Search for the cell housing the specified text and yield its (X, Y) center coordinate. 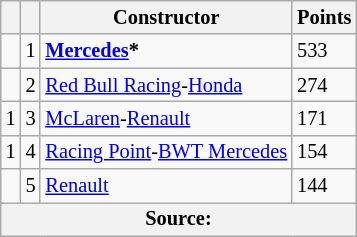
McLaren-Renault (166, 118)
Constructor (166, 17)
274 (324, 85)
Racing Point-BWT Mercedes (166, 152)
Renault (166, 186)
Source: (178, 219)
2 (31, 85)
Mercedes* (166, 51)
144 (324, 186)
3 (31, 118)
Red Bull Racing-Honda (166, 85)
171 (324, 118)
4 (31, 152)
5 (31, 186)
154 (324, 152)
Points (324, 17)
533 (324, 51)
